Determine the [X, Y] coordinate at the center of the cell enclosing the given text.  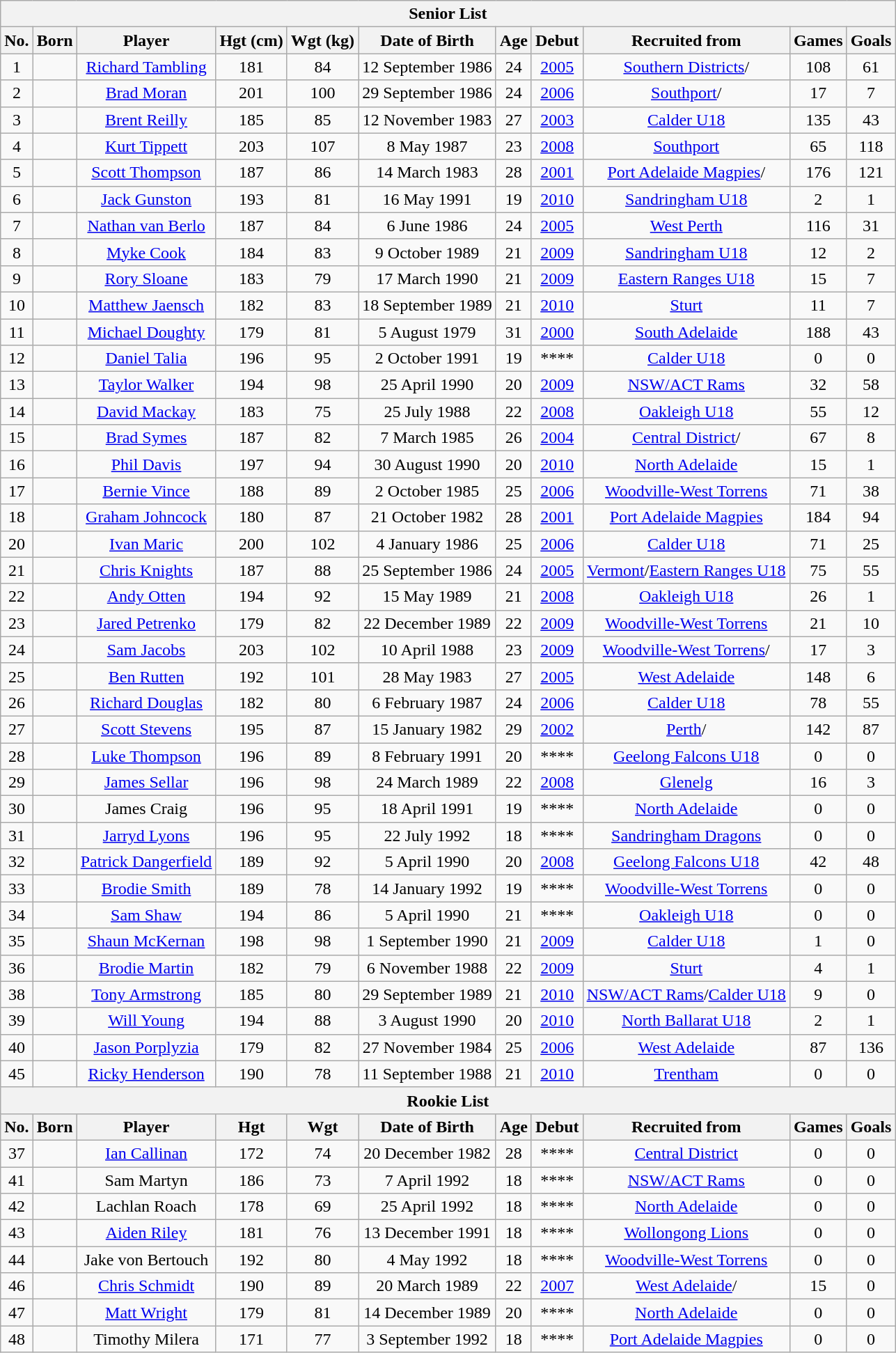
201 [251, 93]
27 November 1984 [427, 1047]
67 [818, 438]
9 October 1989 [427, 252]
29 September 1989 [427, 994]
Shaun McKernan [146, 941]
69 [322, 1207]
12 September 1986 [427, 67]
35 [17, 941]
Southern Districts/ [686, 67]
Sam Martyn [146, 1180]
180 [251, 517]
200 [251, 544]
4 January 1986 [427, 544]
5 [17, 173]
Phil Davis [146, 464]
116 [818, 226]
14 January 1992 [427, 889]
193 [251, 199]
37 [17, 1153]
Trentham [686, 1074]
Sam Shaw [146, 915]
2000 [557, 332]
8 February 1991 [427, 756]
Michael Doughty [146, 332]
Lachlan Roach [146, 1207]
Vermont/Eastern Ranges U18 [686, 570]
Tony Armstrong [146, 994]
45 [17, 1074]
Matt Wright [146, 1313]
100 [322, 93]
Central District/ [686, 438]
Daniel Talia [146, 359]
16 May 1991 [427, 199]
14 March 1983 [427, 173]
135 [818, 120]
Aiden Riley [146, 1233]
39 [17, 1021]
178 [251, 1207]
Jarryd Lyons [146, 836]
Sam Jacobs [146, 650]
3 September 1992 [427, 1339]
29 September 1986 [427, 93]
14 December 1989 [427, 1313]
Senior List [448, 14]
Bernie Vince [146, 491]
Wgt [322, 1127]
33 [17, 889]
Jack Gunston [146, 199]
22 July 1992 [427, 836]
6 February 1987 [427, 703]
58 [871, 385]
Sandringham Dragons [686, 836]
NSW/ACT Rams/Calder U18 [686, 994]
Myke Cook [146, 252]
171 [251, 1339]
30 [17, 809]
3 August 1990 [427, 1021]
Southport/ [686, 93]
Jake von Bertouch [146, 1260]
186 [251, 1180]
Rory Sloane [146, 279]
West Perth [686, 226]
101 [322, 676]
James Craig [146, 809]
8 May 1987 [427, 146]
Ricky Henderson [146, 1074]
15 January 1982 [427, 729]
Luke Thompson [146, 756]
Taylor Walker [146, 385]
4 May 1992 [427, 1260]
25 April 1992 [427, 1207]
Chris Knights [146, 570]
198 [251, 941]
47 [17, 1313]
Brent Reilly [146, 120]
22 December 1989 [427, 623]
21 October 1982 [427, 517]
Graham Johncock [146, 517]
18 September 1989 [427, 305]
17 March 1990 [427, 279]
85 [322, 120]
15 May 1989 [427, 597]
Scott Stevens [146, 729]
Rookie List [448, 1100]
Hgt (cm) [251, 40]
2007 [557, 1286]
Brad Symes [146, 438]
Southport [686, 146]
Richard Douglas [146, 703]
7 March 1985 [427, 438]
Richard Tambling [146, 67]
73 [322, 1180]
Wgt (kg) [322, 40]
148 [818, 676]
7 April 1992 [427, 1180]
14 [17, 412]
13 [17, 385]
Chris Schmidt [146, 1286]
1 September 1990 [427, 941]
Jason Porplyzia [146, 1047]
Matthew Jaensch [146, 305]
118 [871, 146]
65 [818, 146]
Ben Rutten [146, 676]
North Ballarat U18 [686, 1021]
Wollongong Lions [686, 1233]
James Sellar [146, 783]
77 [322, 1339]
Jared Petrenko [146, 623]
2 October 1985 [427, 491]
20 March 1989 [427, 1286]
25 September 1986 [427, 570]
South Adelaide [686, 332]
41 [17, 1180]
Andy Otten [146, 597]
40 [17, 1047]
74 [322, 1153]
36 [17, 968]
5 August 1979 [427, 332]
Ivan Maric [146, 544]
Ian Callinan [146, 1153]
2004 [557, 438]
2003 [557, 120]
30 August 1990 [427, 464]
172 [251, 1153]
61 [871, 67]
Scott Thompson [146, 173]
Port Adelaide Magpies/ [686, 173]
Hgt [251, 1127]
136 [871, 1047]
25 April 1990 [427, 385]
Woodville-West Torrens/ [686, 650]
Glenelg [686, 783]
107 [322, 146]
Brad Moran [146, 93]
46 [17, 1286]
176 [818, 173]
Patrick Dangerfield [146, 862]
Will Young [146, 1021]
24 March 1989 [427, 783]
West Adelaide/ [686, 1286]
25 July 1988 [427, 412]
Brodie Smith [146, 889]
10 April 1988 [427, 650]
108 [818, 67]
44 [17, 1260]
18 April 1991 [427, 809]
Nathan van Berlo [146, 226]
197 [251, 464]
13 December 1991 [427, 1233]
12 November 1983 [427, 120]
20 December 1982 [427, 1153]
121 [871, 173]
2002 [557, 729]
Kurt Tippett [146, 146]
142 [818, 729]
Brodie Martin [146, 968]
Eastern Ranges U18 [686, 279]
6 June 1986 [427, 226]
Central District [686, 1153]
34 [17, 915]
David Mackay [146, 412]
Perth/ [686, 729]
11 September 1988 [427, 1074]
195 [251, 729]
6 November 1988 [427, 968]
2 October 1991 [427, 359]
Timothy Milera [146, 1339]
76 [322, 1233]
28 May 1983 [427, 676]
